Scan for the cell matching the given text and deliver its (X, Y) coordinate at center. 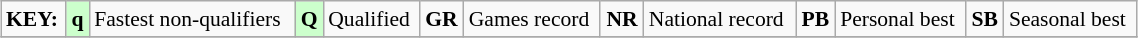
GR (442, 19)
Personal best (900, 19)
PB (816, 19)
Fastest non-qualifiers (192, 19)
Games record (532, 19)
q (78, 19)
KEY: (34, 19)
NR (622, 19)
Seasonal best (1070, 19)
Qualified (371, 19)
SB (985, 19)
National record (720, 19)
Q (309, 19)
